Extract the [x, y] coordinate from the center of the cell holding the provided text.  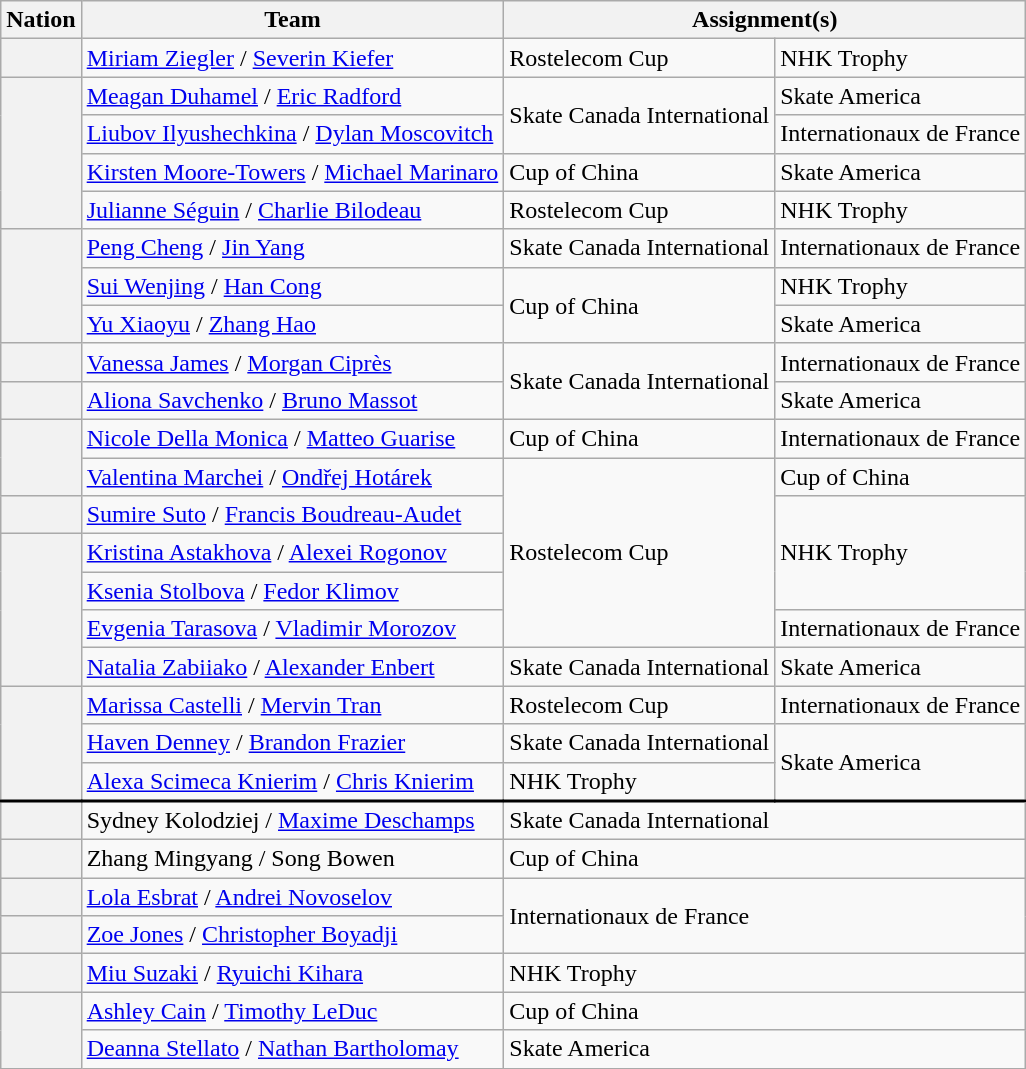
Nicole Della Monica / Matteo Guarise [292, 438]
Miriam Ziegler / Severin Kiefer [292, 58]
Sydney Kolodziej / Maxime Deschamps [292, 820]
Team [292, 20]
Julianne Séguin / Charlie Bilodeau [292, 210]
Lola Esbrat / Andrei Novoselov [292, 897]
Yu Xiaoyu / Zhang Hao [292, 324]
Peng Cheng / Jin Yang [292, 248]
Ksenia Stolbova / Fedor Klimov [292, 591]
Kirsten Moore-Towers / Michael Marinaro [292, 172]
Aliona Savchenko / Bruno Massot [292, 400]
Liubov Ilyushechkina / Dylan Moscovitch [292, 134]
Miu Suzaki / Ryuichi Kihara [292, 973]
Assignment(s) [765, 20]
Zhang Mingyang / Song Bowen [292, 859]
Zoe Jones / Christopher Boyadji [292, 935]
Natalia Zabiiako / Alexander Enbert [292, 667]
Deanna Stellato / Nathan Bartholomay [292, 1049]
Kristina Astakhova / Alexei Rogonov [292, 553]
Nation [41, 20]
Vanessa James / Morgan Ciprès [292, 362]
Ashley Cain / Timothy LeDuc [292, 1011]
Haven Denney / Brandon Frazier [292, 743]
Sui Wenjing / Han Cong [292, 286]
Valentina Marchei / Ondřej Hotárek [292, 477]
Marissa Castelli / Mervin Tran [292, 705]
Sumire Suto / Francis Boudreau-Audet [292, 515]
Evgenia Tarasova / Vladimir Morozov [292, 629]
Meagan Duhamel / Eric Radford [292, 96]
Alexa Scimeca Knierim / Chris Knierim [292, 782]
